From the cell containing the given text, extract its center point as (x, y) coordinate. 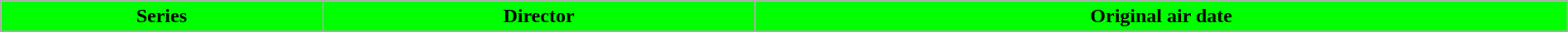
Series (162, 16)
Director (539, 16)
Original air date (1161, 16)
